Output the (X, Y) coordinate of the center of the cell containing the given text.  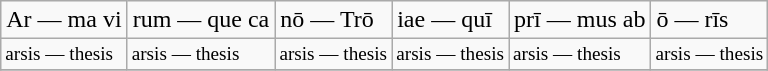
nō — Trō (334, 20)
prī — mus ab (580, 20)
rum — que ca (201, 20)
Ar — ma vi (64, 20)
ō — rīs (710, 20)
iae — quī (450, 20)
